Determine the (x, y) coordinate at the center of the cell enclosing the given text.  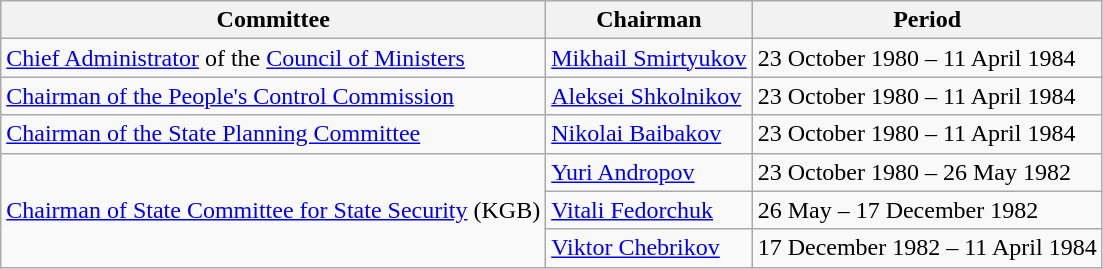
Chairman of State Committee for State Security (KGB) (274, 210)
Chairman of the People's Control Commission (274, 96)
Nikolai Baibakov (649, 134)
Mikhail Smirtyukov (649, 58)
Committee (274, 20)
Vitali Fedorchuk (649, 210)
Yuri Andropov (649, 172)
Viktor Chebrikov (649, 248)
Chairman of the State Planning Committee (274, 134)
Chairman (649, 20)
Period (927, 20)
Chief Administrator of the Council of Ministers (274, 58)
23 October 1980 – 26 May 1982 (927, 172)
26 May – 17 December 1982 (927, 210)
17 December 1982 – 11 April 1984 (927, 248)
Aleksei Shkolnikov (649, 96)
